Locate the cell with the specified text and output its (X, Y) center coordinate. 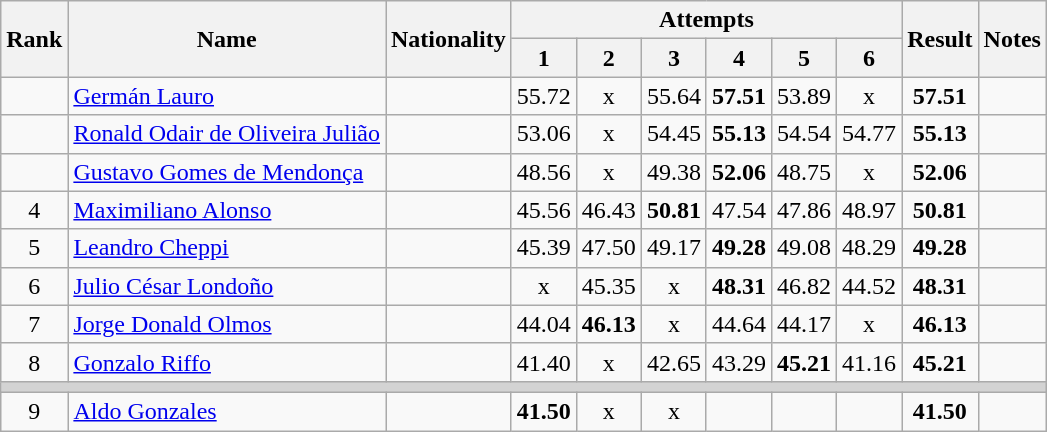
54.45 (674, 134)
49.38 (674, 172)
Gonzalo Riffo (227, 362)
45.39 (544, 248)
47.50 (608, 248)
41.40 (544, 362)
47.86 (804, 210)
1 (544, 58)
46.82 (804, 286)
Germán Lauro (227, 96)
49.17 (674, 248)
Nationality (449, 39)
44.04 (544, 324)
47.54 (738, 210)
Gustavo Gomes de Mendonça (227, 172)
55.64 (674, 96)
49.08 (804, 248)
Rank (34, 39)
2 (608, 58)
Attempts (706, 20)
Maximiliano Alonso (227, 210)
Notes (1012, 39)
48.75 (804, 172)
46.43 (608, 210)
41.16 (870, 362)
3 (674, 58)
44.64 (738, 324)
48.29 (870, 248)
48.97 (870, 210)
Jorge Donald Olmos (227, 324)
Aldo Gonzales (227, 411)
54.77 (870, 134)
44.17 (804, 324)
Ronald Odair de Oliveira Julião (227, 134)
8 (34, 362)
53.06 (544, 134)
45.56 (544, 210)
Julio César Londoño (227, 286)
9 (34, 411)
Name (227, 39)
45.35 (608, 286)
48.56 (544, 172)
43.29 (738, 362)
Leandro Cheppi (227, 248)
54.54 (804, 134)
Result (940, 39)
42.65 (674, 362)
53.89 (804, 96)
7 (34, 324)
55.72 (544, 96)
44.52 (870, 286)
